Identify which cell holds the provided text, then report its [x, y] central coordinate. 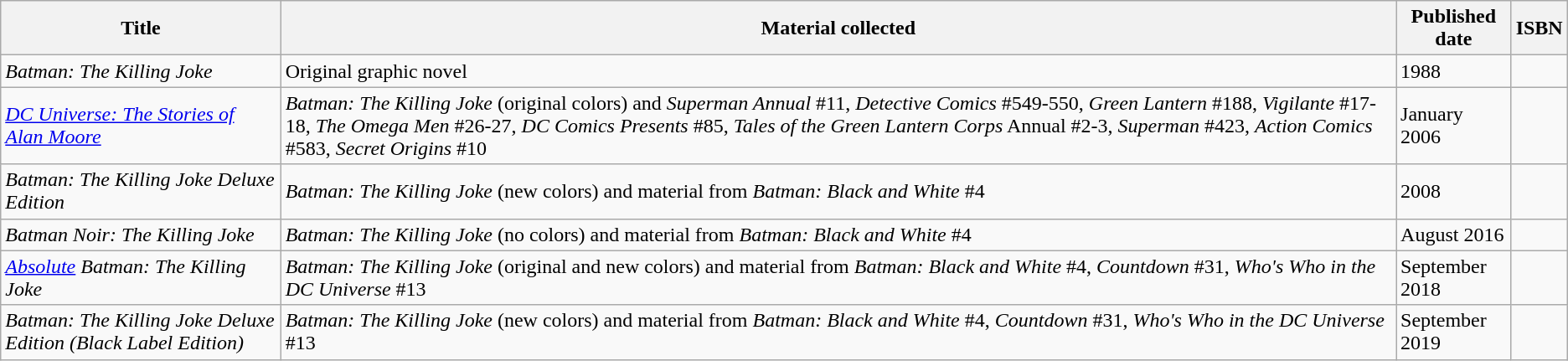
January 2006 [1454, 126]
Batman: The Killing Joke (new colors) and material from Batman: Black and White #4 [838, 191]
Absolute Batman: The Killing Joke [141, 278]
Published date [1454, 28]
Batman: The Killing Joke (no colors) and material from Batman: Black and White #4 [838, 235]
Batman: The Killing Joke Deluxe Edition [141, 191]
DC Universe: The Stories of Alan Moore [141, 126]
2008 [1454, 191]
Title [141, 28]
1988 [1454, 71]
Original graphic novel [838, 71]
ISBN [1540, 28]
Batman: The Killing Joke (original and new colors) and material from Batman: Black and White #4, Countdown #31, Who's Who in the DC Universe #13 [838, 278]
Material collected [838, 28]
Batman: The Killing Joke [141, 71]
Batman: The Killing Joke (new colors) and material from Batman: Black and White #4, Countdown #31, Who's Who in the DC Universe #13 [838, 332]
August 2016 [1454, 235]
September 2018 [1454, 278]
Batman: The Killing Joke Deluxe Edition (Black Label Edition) [141, 332]
September 2019 [1454, 332]
Batman Noir: The Killing Joke [141, 235]
